Output the [x, y] coordinate of the center of the cell containing the given text.  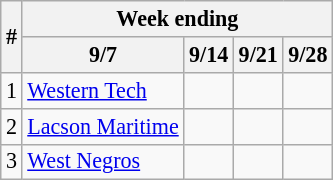
9/21 [258, 54]
Week ending [177, 18]
West Negros [103, 162]
1 [12, 90]
Western Tech [103, 90]
# [12, 36]
9/28 [308, 54]
2 [12, 126]
9/7 [103, 54]
9/14 [209, 54]
3 [12, 162]
Lacson Maritime [103, 126]
